Provide the [X, Y] coordinate of the cell's center where the given text is located.  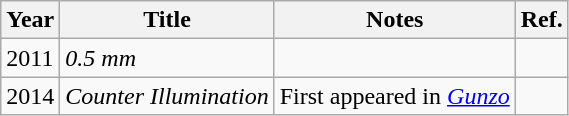
Counter Illumination [167, 96]
Notes [394, 20]
Year [30, 20]
First appeared in Gunzo [394, 96]
2014 [30, 96]
Title [167, 20]
Ref. [542, 20]
2011 [30, 58]
0.5 mm [167, 58]
